Extract the (X, Y) coordinate from the center of the cell holding the provided text.  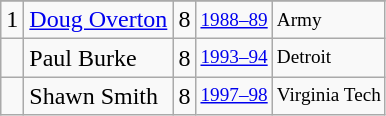
Doug Overton (98, 20)
Virginia Tech (328, 96)
1 (12, 20)
1997–98 (234, 96)
1988–89 (234, 20)
1993–94 (234, 58)
Detroit (328, 58)
Paul Burke (98, 58)
Shawn Smith (98, 96)
Army (328, 20)
